Return [X, Y] of the center of cell containing provided text 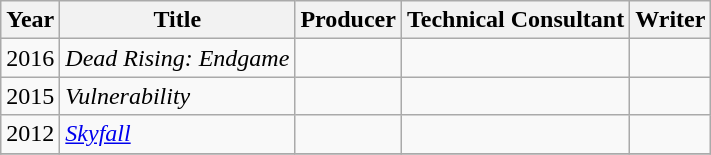
Technical Consultant [515, 20]
Year [30, 20]
2016 [30, 58]
Dead Rising: Endgame [178, 58]
Vulnerability [178, 96]
2015 [30, 96]
2012 [30, 134]
Producer [348, 20]
Title [178, 20]
Skyfall [178, 134]
Writer [670, 20]
